Find where the given text appears and provide that cell's center as (x, y) coordinate. 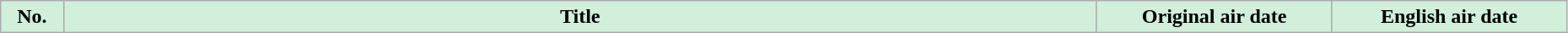
English air date (1449, 17)
Title (580, 17)
No. (32, 17)
Original air date (1214, 17)
